Output the [X, Y] coordinate of the center of the cell containing the given text.  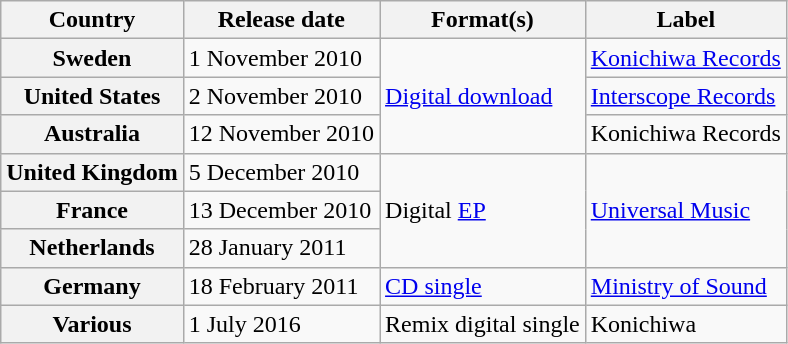
France [92, 210]
2 November 2010 [281, 96]
CD single [483, 286]
Universal Music [686, 210]
1 July 2016 [281, 324]
12 November 2010 [281, 134]
Konichiwa [686, 324]
Digital download [483, 96]
Interscope Records [686, 96]
1 November 2010 [281, 58]
Country [92, 20]
Netherlands [92, 248]
18 February 2011 [281, 286]
Label [686, 20]
13 December 2010 [281, 210]
Digital EP [483, 210]
Sweden [92, 58]
Germany [92, 286]
Various [92, 324]
United Kingdom [92, 172]
28 January 2011 [281, 248]
Release date [281, 20]
5 December 2010 [281, 172]
United States [92, 96]
Australia [92, 134]
Ministry of Sound [686, 286]
Format(s) [483, 20]
Remix digital single [483, 324]
